Search for the cell housing the specified text and yield its [X, Y] center coordinate. 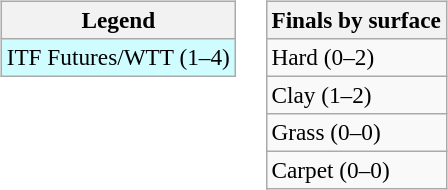
Grass (0–0) [356, 133]
Legend [118, 20]
Hard (0–2) [356, 57]
ITF Futures/WTT (1–4) [118, 57]
Clay (1–2) [356, 95]
Carpet (0–0) [356, 171]
Finals by surface [356, 20]
